Return the [x, y] coordinate for the center point of the cell that contains the specified text.  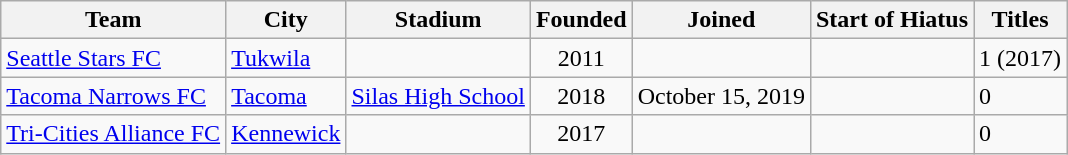
2017 [581, 134]
Tukwila [286, 58]
Seattle Stars FC [114, 58]
Tacoma Narrows FC [114, 96]
2011 [581, 58]
Titles [1020, 20]
Founded [581, 20]
City [286, 20]
Kennewick [286, 134]
October 15, 2019 [721, 96]
Tacoma [286, 96]
Joined [721, 20]
Stadium [438, 20]
Silas High School [438, 96]
1 (2017) [1020, 58]
Start of Hiatus [892, 20]
Tri-Cities Alliance FC [114, 134]
Team [114, 20]
2018 [581, 96]
